Identify which cell holds the provided text, then report its [X, Y] central coordinate. 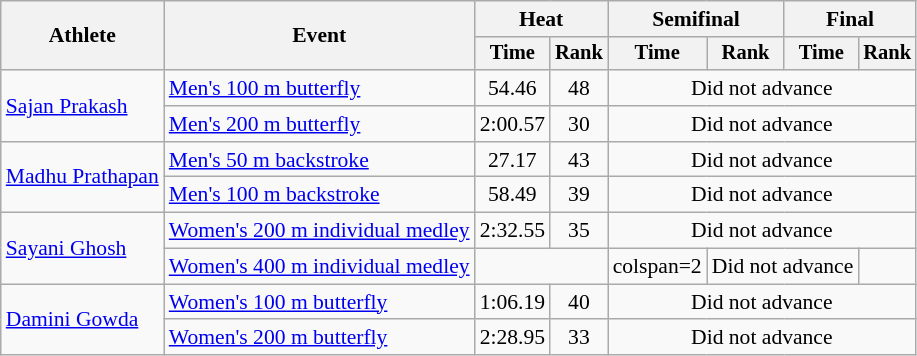
Athlete [82, 36]
1:06.19 [512, 302]
Event [320, 36]
2:00.57 [512, 124]
40 [579, 302]
Women's 400 m individual medley [320, 267]
Sayani Ghosh [82, 248]
Women's 200 m individual medley [320, 231]
43 [579, 160]
Sajan Prakash [82, 106]
Men's 50 m backstroke [320, 160]
Women's 200 m butterfly [320, 338]
Final [850, 19]
39 [579, 195]
Madhu Prathapan [82, 178]
Men's 200 m butterfly [320, 124]
Men's 100 m butterfly [320, 88]
27.17 [512, 160]
Semifinal [696, 19]
2:28.95 [512, 338]
54.46 [512, 88]
48 [579, 88]
colspan=2 [658, 267]
Women's 100 m butterfly [320, 302]
33 [579, 338]
58.49 [512, 195]
2:32.55 [512, 231]
35 [579, 231]
30 [579, 124]
Heat [542, 19]
Damini Gowda [82, 320]
Men's 100 m backstroke [320, 195]
